Search for the cell housing the specified text and yield its [X, Y] center coordinate. 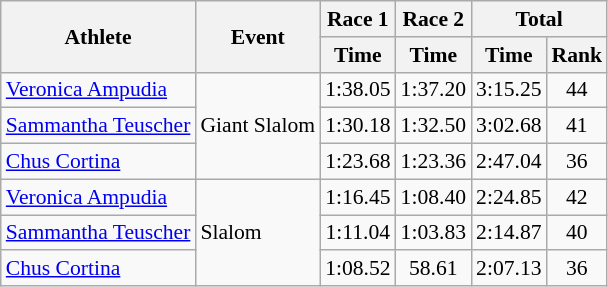
Race 1 [358, 19]
2:47.04 [508, 162]
2:07.13 [508, 269]
42 [578, 197]
44 [578, 90]
Rank [578, 55]
1:08.52 [358, 269]
1:23.36 [434, 162]
1:23.68 [358, 162]
1:08.40 [434, 197]
1:30.18 [358, 126]
1:16.45 [358, 197]
58.61 [434, 269]
Slalom [258, 232]
3:02.68 [508, 126]
41 [578, 126]
1:37.20 [434, 90]
Giant Slalom [258, 126]
Total [539, 19]
1:03.83 [434, 233]
2:24.85 [508, 197]
40 [578, 233]
Event [258, 36]
Race 2 [434, 19]
Athlete [98, 36]
1:11.04 [358, 233]
2:14.87 [508, 233]
1:32.50 [434, 126]
1:38.05 [358, 90]
3:15.25 [508, 90]
